Determine the (x, y) coordinate at the center of the cell enclosing the given text.  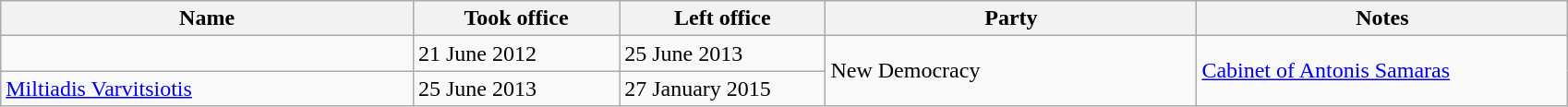
Left office (722, 18)
21 June 2012 (515, 53)
Cabinet of Antonis Samaras (1382, 71)
27 January 2015 (722, 89)
Name (207, 18)
Notes (1382, 18)
Took office (515, 18)
Miltiadis Varvitsiotis (207, 89)
New Democracy (1011, 71)
Party (1011, 18)
